Return [x, y] of the center of cell containing provided text 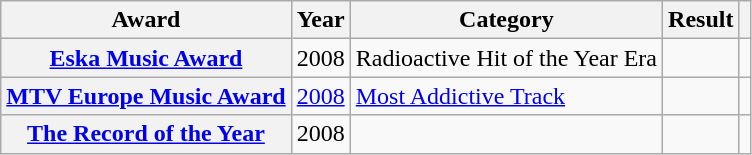
Category [506, 20]
Radioactive Hit of the Year Era [506, 58]
MTV Europe Music Award [146, 96]
The Record of the Year [146, 134]
Result [701, 20]
Eska Music Award [146, 58]
Award [146, 20]
Most Addictive Track [506, 96]
Year [320, 20]
